Scan for the cell matching the given text and deliver its (x, y) coordinate at center. 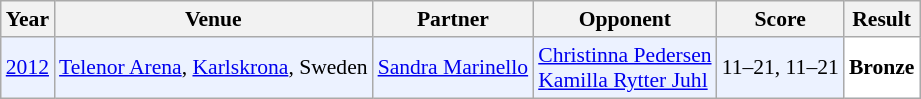
Opponent (624, 19)
2012 (28, 68)
Venue (214, 19)
Year (28, 19)
Score (780, 19)
Result (882, 19)
Sandra Marinello (454, 68)
Bronze (882, 68)
Christinna Pedersen Kamilla Rytter Juhl (624, 68)
Telenor Arena, Karlskrona, Sweden (214, 68)
Partner (454, 19)
11–21, 11–21 (780, 68)
